Return (X, Y) of the center of cell containing provided text 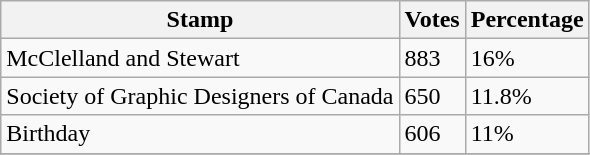
11% (527, 134)
Stamp (200, 20)
Birthday (200, 134)
McClelland and Stewart (200, 58)
16% (527, 58)
650 (432, 96)
606 (432, 134)
Votes (432, 20)
883 (432, 58)
Percentage (527, 20)
11.8% (527, 96)
Society of Graphic Designers of Canada (200, 96)
